For the text-containing cell, return its midpoint in (x, y) coordinate format. 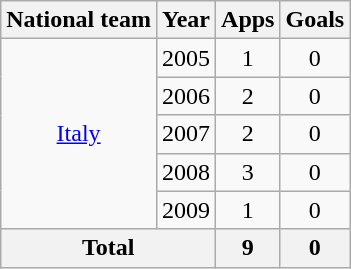
2009 (186, 210)
Apps (248, 20)
Italy (79, 134)
2007 (186, 134)
National team (79, 20)
3 (248, 172)
2008 (186, 172)
Year (186, 20)
2006 (186, 96)
Total (108, 248)
2005 (186, 58)
9 (248, 248)
Goals (315, 20)
